Search for the cell housing the specified text and yield its (x, y) center coordinate. 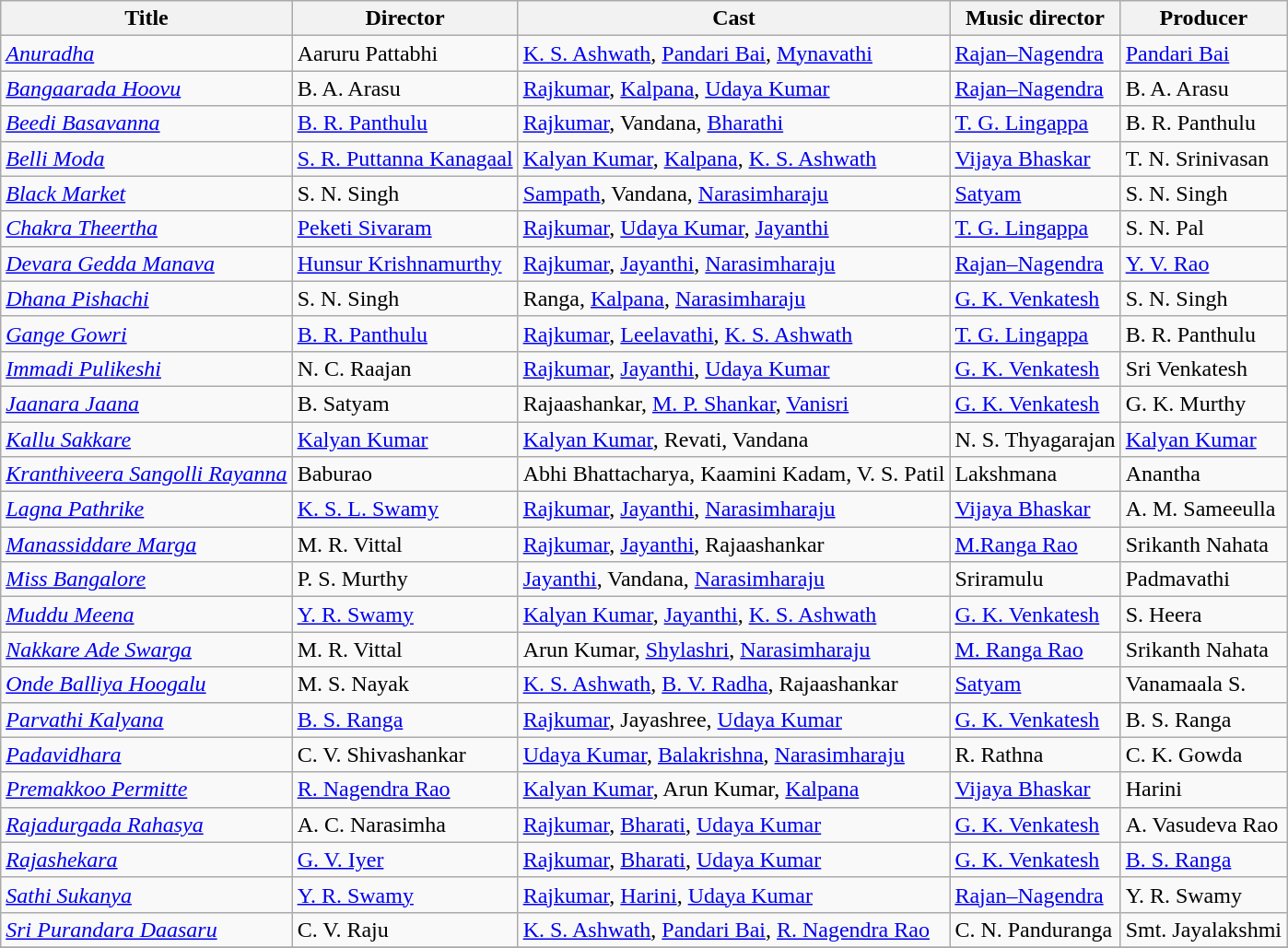
K. S. L. Swamy (405, 509)
M. S. Nayak (405, 685)
Rajkumar, Jayashree, Udaya Kumar (733, 720)
Arun Kumar, Shylashri, Narasimharaju (733, 650)
Jayanthi, Vandana, Narasimharaju (733, 579)
Miss Bangalore (146, 579)
Pandari Bai (1203, 53)
Rajkumar, Jayanthi, Udaya Kumar (733, 369)
K. S. Ashwath, Pandari Bai, R. Nagendra Rao (733, 930)
Rajkumar, Leelavathi, K. S. Ashwath (733, 334)
Smt. Jayalakshmi (1203, 930)
Black Market (146, 193)
Chakra Theertha (146, 228)
Devara Gedda Manava (146, 263)
Kranthiveera Sangolli Rayanna (146, 474)
Manassiddare Marga (146, 544)
Kalyan Kumar, Arun Kumar, Kalpana (733, 790)
S. R. Puttanna Kanagaal (405, 158)
Rajkumar, Kalpana, Udaya Kumar (733, 88)
Sri Venkatesh (1203, 369)
P. S. Murthy (405, 579)
Bangaarada Hoovu (146, 88)
N. S. Thyagarajan (1036, 439)
Abhi Bhattacharya, Kaamini Kadam, V. S. Patil (733, 474)
Udaya Kumar, Balakrishna, Narasimharaju (733, 755)
Rajkumar, Jayanthi, Rajaashankar (733, 544)
Rajkumar, Vandana, Bharathi (733, 123)
C. V. Shivashankar (405, 755)
M. Ranga Rao (1036, 650)
G. K. Murthy (1203, 404)
K. S. Ashwath, Pandari Bai, Mynavathi (733, 53)
Harini (1203, 790)
Sri Purandara Daasaru (146, 930)
Gange Gowri (146, 334)
Premakkoo Permitte (146, 790)
Lakshmana (1036, 474)
Dhana Pishachi (146, 298)
Rajkumar, Udaya Kumar, Jayanthi (733, 228)
N. C. Raajan (405, 369)
Music director (1036, 18)
Rajaashankar, M. P. Shankar, Vanisri (733, 404)
Muddu Meena (146, 614)
Baburao (405, 474)
R. Rathna (1036, 755)
Kalyan Kumar, Revati, Vandana (733, 439)
Anantha (1203, 474)
M.Ranga Rao (1036, 544)
Sathi Sukanya (146, 895)
G. V. Iyer (405, 860)
Hunsur Krishnamurthy (405, 263)
Rajkumar, Harini, Udaya Kumar (733, 895)
S. Heera (1203, 614)
S. N. Pal (1203, 228)
A. M. Sameeulla (1203, 509)
Peketi Sivaram (405, 228)
Y. V. Rao (1203, 263)
Title (146, 18)
C. K. Gowda (1203, 755)
Immadi Pulikeshi (146, 369)
Padavidhara (146, 755)
Jaanara Jaana (146, 404)
Padmavathi (1203, 579)
Kallu Sakkare (146, 439)
B. Satyam (405, 404)
Ranga, Kalpana, Narasimharaju (733, 298)
Kalyan Kumar, Jayanthi, K. S. Ashwath (733, 614)
C. V. Raju (405, 930)
Rajadurgada Rahasya (146, 825)
Sampath, Vandana, Narasimharaju (733, 193)
Belli Moda (146, 158)
R. Nagendra Rao (405, 790)
Kalyan Kumar, Kalpana, K. S. Ashwath (733, 158)
Beedi Basavanna (146, 123)
Aaruru Pattabhi (405, 53)
Sriramulu (1036, 579)
Rajashekara (146, 860)
Anuradha (146, 53)
Director (405, 18)
Nakkare Ade Swarga (146, 650)
Vanamaala S. (1203, 685)
Cast (733, 18)
Parvathi Kalyana (146, 720)
K. S. Ashwath, B. V. Radha, Rajaashankar (733, 685)
Producer (1203, 18)
Onde Balliya Hoogalu (146, 685)
T. N. Srinivasan (1203, 158)
A. C. Narasimha (405, 825)
C. N. Panduranga (1036, 930)
Lagna Pathrike (146, 509)
A. Vasudeva Rao (1203, 825)
